Pinpoint the cell where the given text exists, returning its [X, Y] midpoint coordinate. 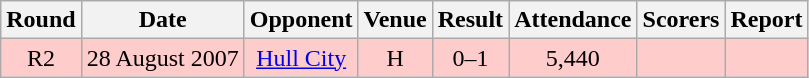
Opponent [301, 20]
0–1 [470, 58]
28 August 2007 [162, 58]
Report [766, 20]
Scorers [681, 20]
Venue [395, 20]
5,440 [573, 58]
H [395, 58]
Attendance [573, 20]
R2 [41, 58]
Result [470, 20]
Round [41, 20]
Date [162, 20]
Hull City [301, 58]
